Provide the [x, y] coordinate of the cell's center where the given text is located.  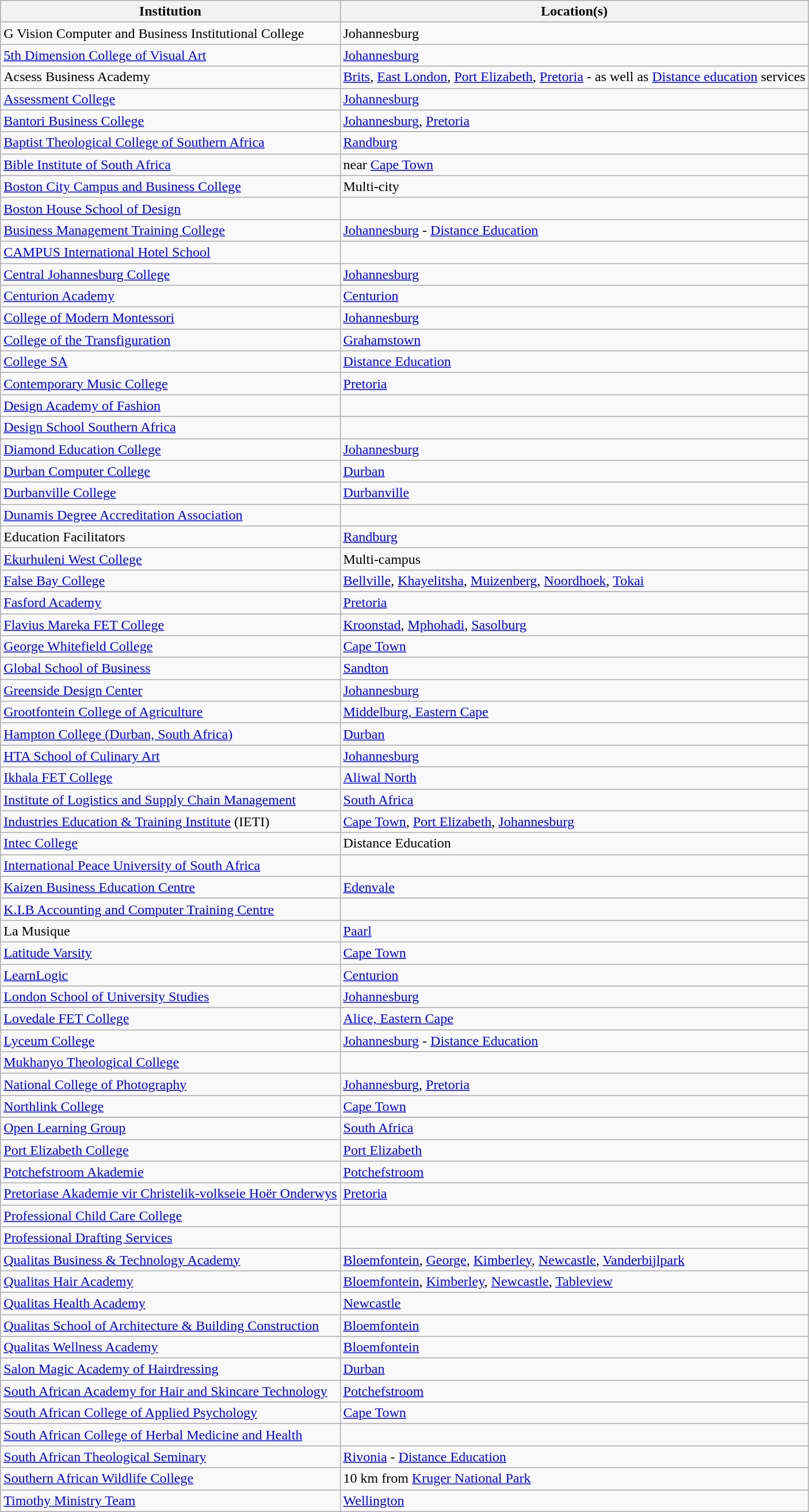
Sandton [574, 669]
Paarl [574, 931]
Open Learning Group [170, 1128]
Contemporary Music College [170, 384]
Northlink College [170, 1106]
Southern African Wildlife College [170, 1479]
Centurion Academy [170, 296]
Rivonia - Distance Education [574, 1457]
Ekurhuleni West College [170, 559]
Mukhanyo Theological College [170, 1063]
Design Academy of Fashion [170, 406]
College SA [170, 362]
Wellington [574, 1500]
HTA School of Culinary Art [170, 756]
Qualitas Hair Academy [170, 1281]
Business Management Training College [170, 230]
Baptist Theological College of Southern Africa [170, 143]
Greenside Design Center [170, 690]
South African Academy for Hair and Skincare Technology [170, 1391]
Bloemfontein, George, Kimberley, Newcastle, Vanderbijlpark [574, 1259]
College of the Transfiguration [170, 340]
K.I.B Accounting and Computer Training Centre [170, 909]
Multi-city [574, 186]
Kroonstad, Mphohadi, Sasolburg [574, 624]
Bloemfontein, Kimberley, Newcastle, Tableview [574, 1281]
Bible Institute of South Africa [170, 165]
Bantori Business College [170, 121]
False Bay College [170, 581]
Lovedale FET College [170, 1019]
Boston City Campus and Business College [170, 186]
Intec College [170, 843]
Flavius Mareka FET College [170, 624]
Diamond Education College [170, 449]
near Cape Town [574, 165]
Cape Town, Port Elizabeth, Johannesburg [574, 822]
George Whitefield College [170, 647]
Pretoriase Akademie vir Christelik-volkseie Hoër Onderwys [170, 1194]
CAMPUS International Hotel School [170, 252]
Port Elizabeth [574, 1150]
Boston House School of Design [170, 208]
La Musique [170, 931]
Port Elizabeth College [170, 1150]
International Peace University of South Africa [170, 865]
South African Theological Seminary [170, 1457]
National College of Photography [170, 1085]
5th Dimension College of Visual Art [170, 55]
Grootfontein College of Agriculture [170, 712]
G Vision Computer and Business Institutional College [170, 33]
10 km from Kruger National Park [574, 1479]
Latitude Varsity [170, 953]
Potchefstroom Akademie [170, 1172]
Dunamis Degree Accreditation Association [170, 515]
Institute of Logistics and Supply Chain Management [170, 800]
Hampton College (Durban, South Africa) [170, 734]
Education Facilitators [170, 537]
Multi-campus [574, 559]
Brits, East London, Port Elizabeth, Pretoria - as well as Distance education services [574, 77]
Durbanville College [170, 493]
Newcastle [574, 1303]
Aliwal North [574, 778]
Acsess Business Academy [170, 77]
Lyceum College [170, 1041]
Durbanville [574, 493]
LearnLogic [170, 975]
Institution [170, 12]
Location(s) [574, 12]
Timothy Ministry Team [170, 1500]
Global School of Business [170, 669]
Edenvale [574, 887]
South African College of Herbal Medicine and Health [170, 1435]
Middelburg, Eastern Cape [574, 712]
Qualitas Business & Technology Academy [170, 1259]
London School of University Studies [170, 997]
Fasford Academy [170, 602]
Professional Child Care College [170, 1216]
Alice, Eastern Cape [574, 1019]
Design School Southern Africa [170, 427]
College of Modern Montessori [170, 318]
Qualitas Wellness Academy [170, 1347]
Qualitas Health Academy [170, 1303]
Professional Drafting Services [170, 1238]
Assessment College [170, 99]
Bellville, Khayelitsha, Muizenberg, Noordhoek, Tokai [574, 581]
Ikhala FET College [170, 778]
Industries Education & Training Institute (IETI) [170, 822]
Durban Computer College [170, 471]
Central Johannesburg College [170, 274]
Kaizen Business Education Centre [170, 887]
Salon Magic Academy of Hairdressing [170, 1369]
Grahamstown [574, 340]
South African College of Applied Psychology [170, 1413]
Qualitas School of Architecture & Building Construction [170, 1325]
